Search for the cell housing the specified text and yield its (x, y) center coordinate. 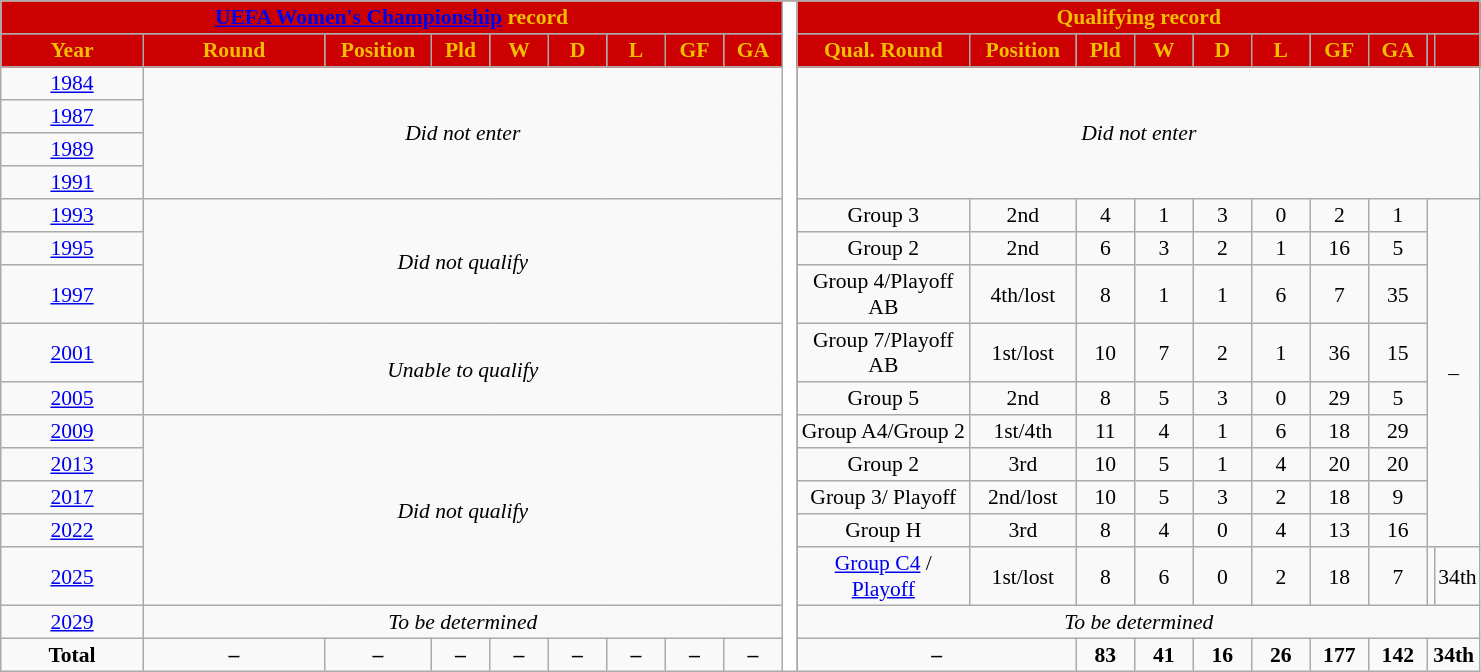
2022 (72, 530)
2029 (72, 622)
11 (1105, 432)
83 (1105, 654)
2nd/lost (1023, 498)
142 (1398, 654)
4th/lost (1023, 294)
2009 (72, 432)
1993 (72, 216)
Qualifying record (1138, 18)
35 (1398, 294)
UEFA Women's Championship record (392, 18)
1991 (72, 182)
41 (1164, 654)
13 (1339, 530)
1997 (72, 294)
2005 (72, 398)
Year (72, 50)
Total (72, 654)
Qual. Round (883, 50)
Group 4/Playoff AB (883, 294)
1st/4th (1023, 432)
26 (1281, 654)
Round (234, 50)
Group C4 / Playoff (883, 576)
1984 (72, 84)
1995 (72, 248)
Group 3/ Playoff (883, 498)
Group H (883, 530)
9 (1398, 498)
Unable to qualify (462, 369)
2001 (72, 352)
Group 3 (883, 216)
15 (1398, 352)
2017 (72, 498)
Group 5 (883, 398)
1989 (72, 150)
177 (1339, 654)
36 (1339, 352)
Group A4/Group 2 (883, 432)
1987 (72, 116)
2025 (72, 576)
2013 (72, 464)
Group 7/Playoff AB (883, 352)
